Return [X, Y] of the center of cell containing provided text 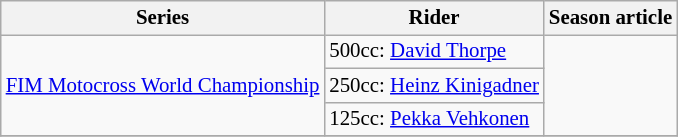
250cc: Heinz Kinigadner [434, 85]
Season article [610, 18]
Series [163, 18]
500cc: David Thorpe [434, 51]
Rider [434, 18]
125cc: Pekka Vehkonen [434, 119]
FIM Motocross World Championship [163, 85]
